Output the (X, Y) coordinate of the center of the cell containing the given text.  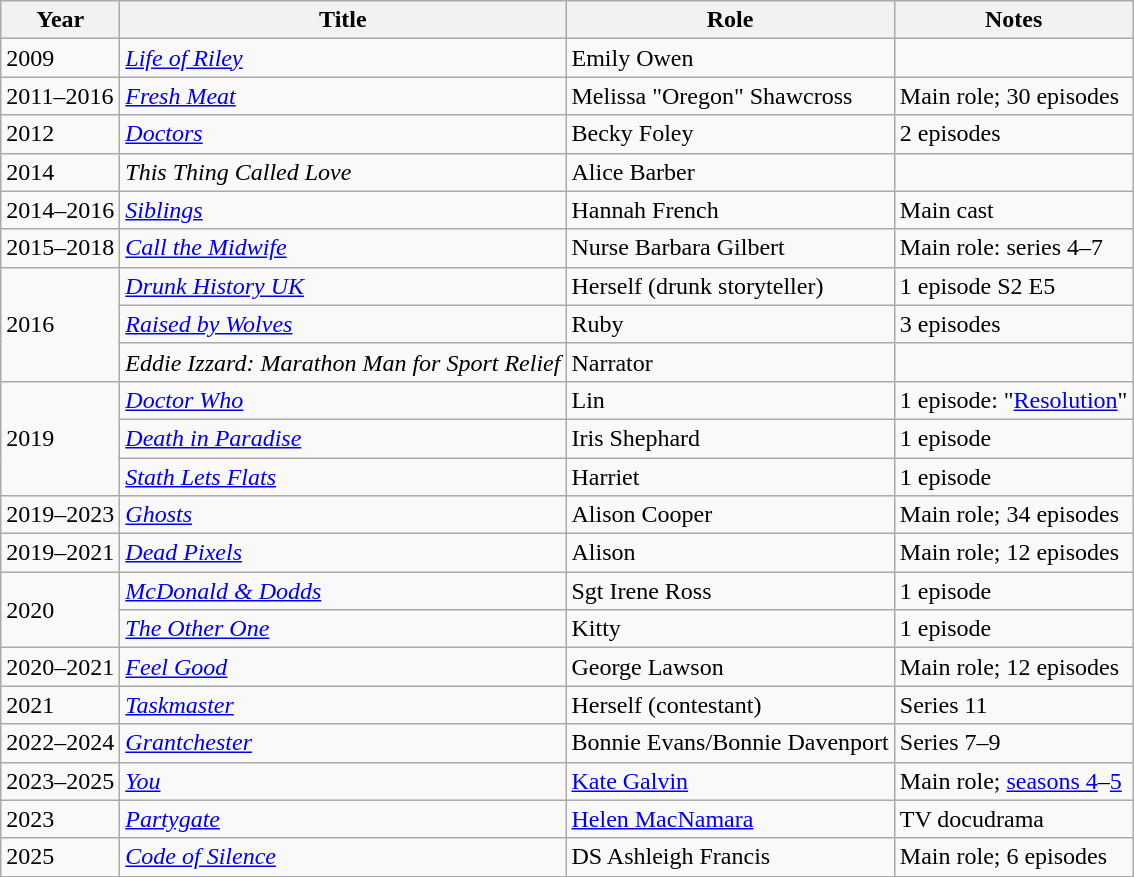
TV docudrama (1014, 819)
Melissa "Oregon" Shawcross (730, 96)
Death in Paradise (343, 438)
Ghosts (343, 515)
Doctors (343, 134)
Feel Good (343, 667)
Kate Galvin (730, 781)
Main role; 34 episodes (1014, 515)
Iris Shephard (730, 438)
Doctor Who (343, 400)
Main role; 30 episodes (1014, 96)
The Other One (343, 629)
Lin (730, 400)
2009 (60, 58)
2019 (60, 438)
Herself (contestant) (730, 705)
2019–2021 (60, 553)
Ruby (730, 324)
Nurse Barbara Gilbert (730, 248)
Hannah French (730, 210)
Main role: series 4–7 (1014, 248)
Fresh Meat (343, 96)
Grantchester (343, 743)
Emily Owen (730, 58)
2 episodes (1014, 134)
Drunk History UK (343, 286)
Alison (730, 553)
2020–2021 (60, 667)
McDonald & Dodds (343, 591)
2022–2024 (60, 743)
Call the Midwife (343, 248)
Main role; seasons 4–5 (1014, 781)
Sgt Irene Ross (730, 591)
3 episodes (1014, 324)
Herself (drunk storyteller) (730, 286)
George Lawson (730, 667)
Helen MacNamara (730, 819)
1 episode: "Resolution" (1014, 400)
Code of Silence (343, 857)
Life of Riley (343, 58)
2020 (60, 610)
Kitty (730, 629)
Siblings (343, 210)
2016 (60, 324)
Partygate (343, 819)
Bonnie Evans/Bonnie Davenport (730, 743)
Raised by Wolves (343, 324)
Year (60, 20)
Main cast (1014, 210)
2014 (60, 172)
2014–2016 (60, 210)
Becky Foley (730, 134)
Series 7–9 (1014, 743)
Stath Lets Flats (343, 477)
1 episode S2 E5 (1014, 286)
This Thing Called Love (343, 172)
Eddie Izzard: Marathon Man for Sport Relief (343, 362)
Taskmaster (343, 705)
2025 (60, 857)
Main role; 6 episodes (1014, 857)
Series 11 (1014, 705)
2023 (60, 819)
Notes (1014, 20)
DS Ashleigh Francis (730, 857)
2021 (60, 705)
2023–2025 (60, 781)
Role (730, 20)
Title (343, 20)
Alice Barber (730, 172)
Dead Pixels (343, 553)
2019–2023 (60, 515)
2015–2018 (60, 248)
Narrator (730, 362)
2012 (60, 134)
Harriet (730, 477)
Alison Cooper (730, 515)
You (343, 781)
2011–2016 (60, 96)
